Search for the cell housing the specified text and yield its [X, Y] center coordinate. 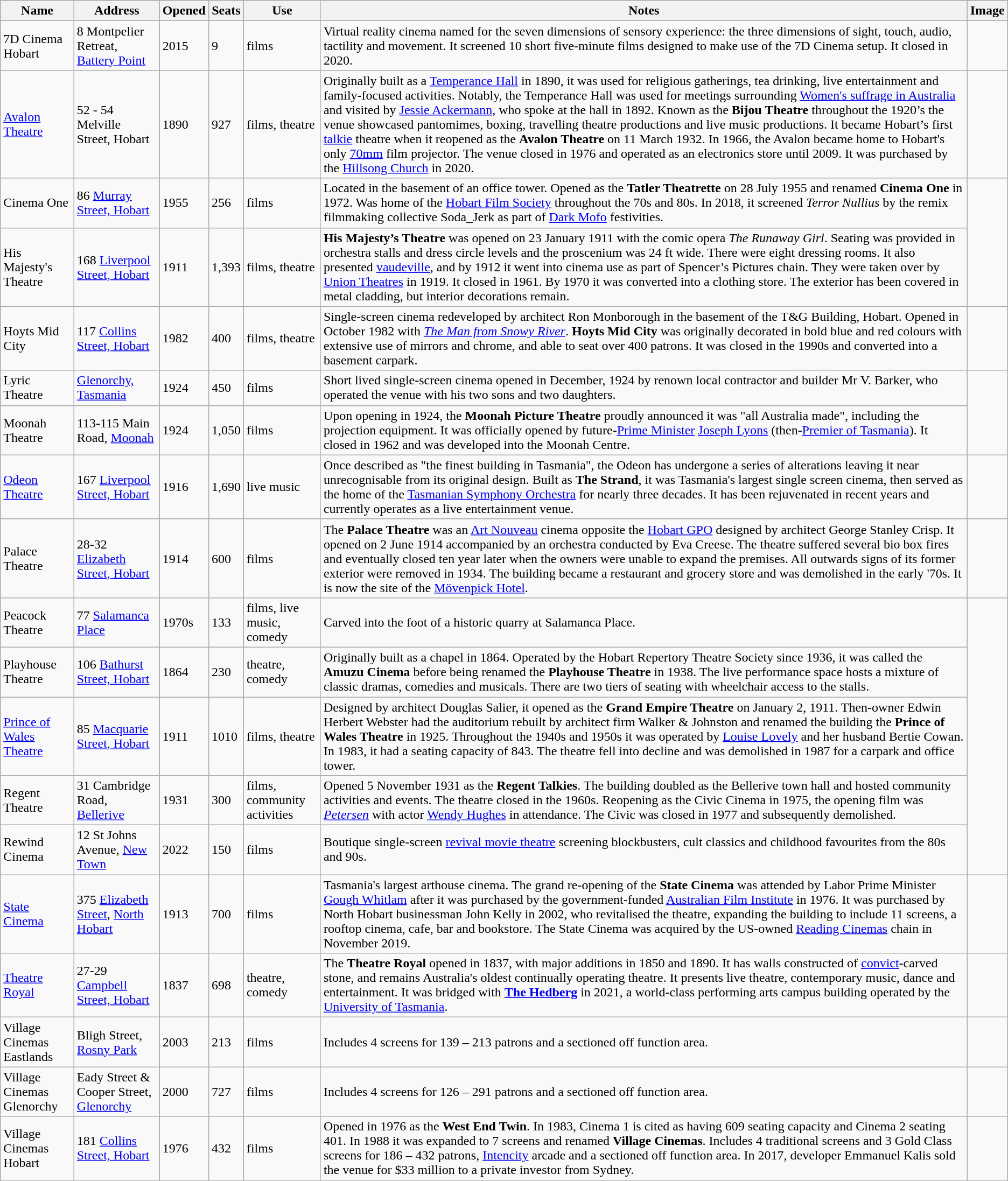
9 [226, 46]
Avalon Theatre [38, 124]
Regent Theatre [38, 800]
Palace Theatre [38, 558]
150 [226, 850]
1955 [184, 203]
Boutique single-screen revival movie theatre screening blockbusters, cult classics and childhood favourites from the 80s and 90s. [644, 850]
Glenorchy, Tasmania [116, 388]
Opened [184, 11]
2022 [184, 850]
12 St Johns Avenue, New Town [116, 850]
113-115 Main Road, Moonah [116, 430]
256 [226, 203]
1010 [226, 736]
1864 [184, 672]
181 Collins Street, Hobart [116, 1149]
375 Elizabeth Street, North Hobart [116, 914]
Moonah Theatre [38, 430]
8 Montpelier Retreat, Battery Point [116, 46]
1,393 [226, 267]
52 - 54 Melville Street, Hobart [116, 124]
State Cinema [38, 914]
Prince of Wales Theatre [38, 736]
727 [226, 1092]
Includes 4 screens for 126 – 291 patrons and a sectioned off function area. [644, 1092]
106 Bathurst Street, Hobart [116, 672]
31 Cambridge Road, Bellerive [116, 800]
Hoyts Mid City [38, 338]
1914 [184, 558]
2015 [184, 46]
1970s [184, 622]
Odeon Theatre [38, 487]
133 [226, 622]
Playhouse Theatre [38, 672]
Image [988, 11]
films, community activities [282, 800]
77 Salamanca Place [116, 622]
Theatre Royal [38, 985]
432 [226, 1149]
213 [226, 1042]
1913 [184, 914]
Notes [644, 11]
230 [226, 672]
Village Cinemas Glenorchy [38, 1092]
698 [226, 985]
1,690 [226, 487]
167 Liverpool Street, Hobart [116, 487]
2000 [184, 1092]
927 [226, 124]
Carved into the foot of a historic quarry at Salamanca Place. [644, 622]
117 Collins Street, Hobart [116, 338]
Lyric Theatre [38, 388]
400 [226, 338]
Seats [226, 11]
Use [282, 11]
His Majesty's Theatre [38, 267]
live music [282, 487]
Village Cinemas Eastlands [38, 1042]
600 [226, 558]
700 [226, 914]
2003 [184, 1042]
27-29 Campbell Street, Hobart [116, 985]
28-32 Elizabeth Street, Hobart [116, 558]
1,050 [226, 430]
Rewind Cinema [38, 850]
1982 [184, 338]
Peacock Theatre [38, 622]
Includes 4 screens for 139 – 213 patrons and a sectioned off function area. [644, 1042]
1976 [184, 1149]
168 Liverpool Street, Hobart [116, 267]
Address [116, 11]
1916 [184, 487]
85 Macquarie Street, Hobart [116, 736]
Name [38, 11]
450 [226, 388]
films, live music, comedy [282, 622]
Cinema One [38, 203]
Eady Street & Cooper Street, Glenorchy [116, 1092]
Village Cinemas Hobart [38, 1149]
Bligh Street, Rosny Park [116, 1042]
86 Murray Street, Hobart [116, 203]
7D Cinema Hobart [38, 46]
1931 [184, 800]
300 [226, 800]
1890 [184, 124]
1837 [184, 985]
